Identify which cell holds the provided text, then report its (X, Y) central coordinate. 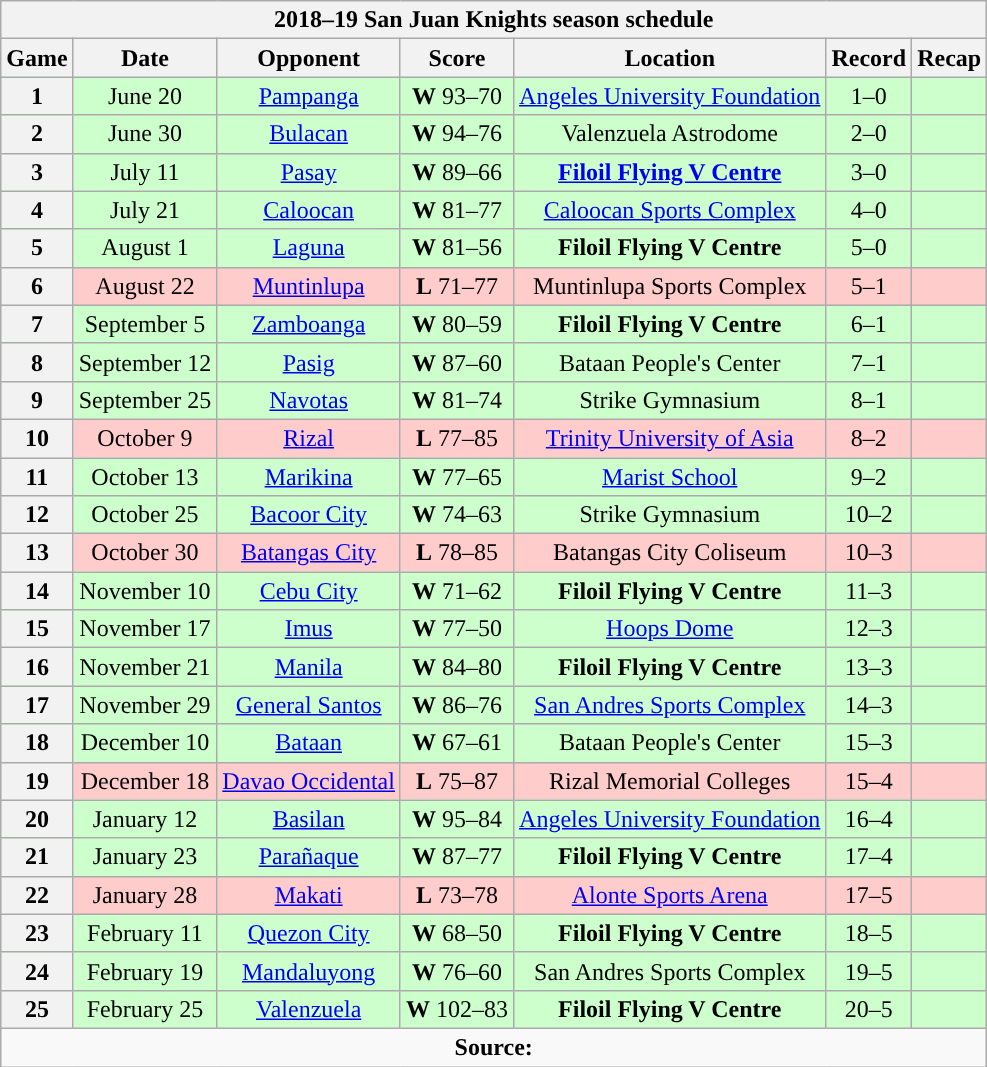
W 76–60 (456, 971)
August 22 (145, 286)
3–0 (869, 172)
October 9 (145, 438)
January 23 (145, 857)
13 (37, 553)
10–3 (869, 553)
L 75–87 (456, 781)
7 (37, 324)
W 86–76 (456, 705)
16 (37, 667)
21 (37, 857)
25 (37, 1009)
February 25 (145, 1009)
L 71–77 (456, 286)
19 (37, 781)
11–3 (869, 591)
Caloocan (309, 210)
L 73–78 (456, 895)
15–3 (869, 743)
Pasig (309, 362)
18 (37, 743)
W 74–63 (456, 515)
September 25 (145, 400)
Opponent (309, 58)
Quezon City (309, 933)
Zamboanga (309, 324)
October 25 (145, 515)
20–5 (869, 1009)
19–5 (869, 971)
Davao Occidental (309, 781)
Pampanga (309, 96)
Source: (494, 1047)
November 21 (145, 667)
9–2 (869, 477)
Bacoor City (309, 515)
Pasay (309, 172)
December 18 (145, 781)
February 11 (145, 933)
Manila (309, 667)
6 (37, 286)
July 11 (145, 172)
November 29 (145, 705)
1 (37, 96)
L 78–85 (456, 553)
W 68–50 (456, 933)
Trinity University of Asia (670, 438)
W 80–59 (456, 324)
Basilan (309, 819)
Mandaluyong (309, 971)
9 (37, 400)
Cebu City (309, 591)
February 19 (145, 971)
W 81–74 (456, 400)
18–5 (869, 933)
1–0 (869, 96)
15 (37, 629)
22 (37, 895)
Game (37, 58)
Bulacan (309, 134)
20 (37, 819)
5–0 (869, 248)
4–0 (869, 210)
July 21 (145, 210)
W 84–80 (456, 667)
December 10 (145, 743)
17–5 (869, 895)
W 95–84 (456, 819)
Muntinlupa (309, 286)
Batangas City (309, 553)
Hoops Dome (670, 629)
5–1 (869, 286)
October 13 (145, 477)
Bataan (309, 743)
W 77–50 (456, 629)
W 102–83 (456, 1009)
January 28 (145, 895)
Rizal Memorial Colleges (670, 781)
12–3 (869, 629)
W 67–61 (456, 743)
Valenzuela Astrodome (670, 134)
8–1 (869, 400)
Recap (950, 58)
Rizal (309, 438)
23 (37, 933)
September 12 (145, 362)
Marist School (670, 477)
Marikina (309, 477)
August 1 (145, 248)
Date (145, 58)
W 71–62 (456, 591)
November 10 (145, 591)
June 30 (145, 134)
Parañaque (309, 857)
Score (456, 58)
15–4 (869, 781)
Batangas City Coliseum (670, 553)
W 93–70 (456, 96)
October 30 (145, 553)
Imus (309, 629)
Valenzuela (309, 1009)
W 81–77 (456, 210)
10 (37, 438)
W 87–60 (456, 362)
3 (37, 172)
Record (869, 58)
5 (37, 248)
8–2 (869, 438)
June 20 (145, 96)
Location (670, 58)
General Santos (309, 705)
January 12 (145, 819)
8 (37, 362)
17 (37, 705)
W 81–56 (456, 248)
Alonte Sports Arena (670, 895)
Makati (309, 895)
September 5 (145, 324)
16–4 (869, 819)
Caloocan Sports Complex (670, 210)
17–4 (869, 857)
7–1 (869, 362)
2 (37, 134)
13–3 (869, 667)
Muntinlupa Sports Complex (670, 286)
14 (37, 591)
Navotas (309, 400)
W 87–77 (456, 857)
12 (37, 515)
24 (37, 971)
10–2 (869, 515)
W 77–65 (456, 477)
2018–19 San Juan Knights season schedule (494, 20)
Laguna (309, 248)
6–1 (869, 324)
11 (37, 477)
W 94–76 (456, 134)
L 77–85 (456, 438)
November 17 (145, 629)
4 (37, 210)
2–0 (869, 134)
14–3 (869, 705)
W 89–66 (456, 172)
